Identify which cell holds the provided text, then report its (x, y) central coordinate. 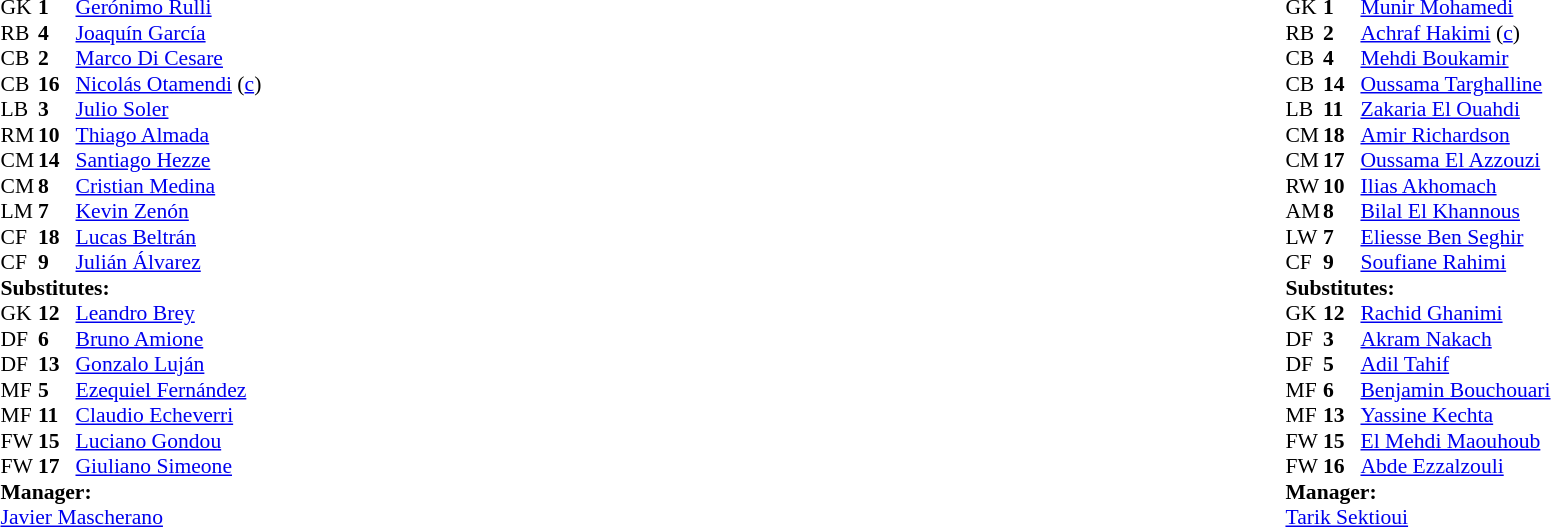
RW (1304, 186)
Santiago Hezze (169, 161)
LM (19, 211)
Ilias Akhomach (1455, 186)
Luciano Gondou (169, 441)
Abde Ezzalzouli (1455, 467)
Oussama Targhalline (1455, 84)
Marco Di Cesare (169, 59)
AM (1304, 211)
LW (1304, 237)
Akram Nakach (1455, 339)
Nicolás Otamendi (c) (169, 84)
Rachid Ghanimi (1455, 313)
Claudio Echeverri (169, 415)
Eliesse Ben Seghir (1455, 237)
El Mehdi Maouhoub (1455, 441)
Lucas Beltrán (169, 237)
Mehdi Boukamir (1455, 59)
Adil Tahif (1455, 365)
RM (19, 135)
Achraf Hakimi (c) (1455, 33)
Gonzalo Luján (169, 365)
Bilal El Khannous (1455, 211)
Cristian Medina (169, 186)
Giuliano Simeone (169, 467)
Yassine Kechta (1455, 415)
Amir Richardson (1455, 135)
Zakaria El Ouahdi (1455, 109)
Bruno Amione (169, 339)
Joaquín García (169, 33)
Oussama El Azzouzi (1455, 161)
Ezequiel Fernández (169, 390)
Julián Álvarez (169, 263)
Julio Soler (169, 109)
Benjamin Bouchouari (1455, 390)
Soufiane Rahimi (1455, 263)
Thiago Almada (169, 135)
Leandro Brey (169, 313)
Kevin Zenón (169, 211)
